Provide the [X, Y] coordinate of the cell's center where the given text is located.  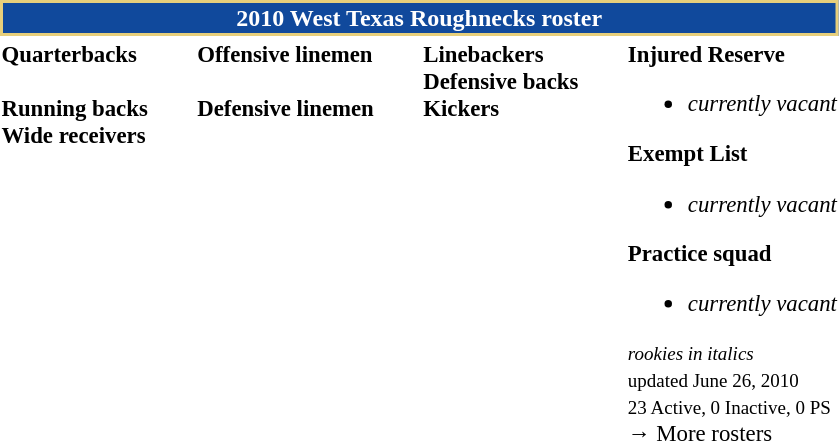
2010 West Texas Roughnecks roster [419, 18]
